Detect which cell encompasses the target text, then output its [x, y] center coordinate. 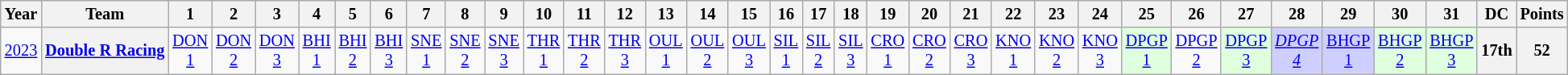
KNO1 [1013, 51]
DON1 [190, 51]
CRO1 [888, 51]
SNE1 [426, 51]
29 [1348, 14]
6 [388, 14]
DPGP1 [1147, 51]
OUL3 [749, 51]
28 [1297, 14]
26 [1197, 14]
BHI1 [317, 51]
DPGP3 [1246, 51]
OUL1 [666, 51]
SNE2 [465, 51]
DPGP4 [1297, 51]
THR1 [544, 51]
1 [190, 14]
11 [584, 14]
12 [625, 14]
KNO3 [1100, 51]
52 [1542, 51]
14 [708, 14]
20 [929, 14]
THR2 [584, 51]
16 [786, 14]
Team [105, 14]
SNE3 [504, 51]
DPGP2 [1197, 51]
OUL2 [708, 51]
BHI2 [353, 51]
8 [465, 14]
17 [818, 14]
BHGP3 [1451, 51]
30 [1400, 14]
SIL1 [786, 51]
DON3 [277, 51]
13 [666, 14]
27 [1246, 14]
2023 [21, 51]
17th [1496, 51]
21 [971, 14]
7 [426, 14]
10 [544, 14]
DC [1496, 14]
SIL2 [818, 51]
2 [234, 14]
BHGP2 [1400, 51]
24 [1100, 14]
BHGP1 [1348, 51]
CRO3 [971, 51]
Year [21, 14]
4 [317, 14]
KNO2 [1057, 51]
Double R Racing [105, 51]
5 [353, 14]
22 [1013, 14]
18 [850, 14]
DON2 [234, 51]
9 [504, 14]
31 [1451, 14]
15 [749, 14]
BHI3 [388, 51]
3 [277, 14]
19 [888, 14]
Points [1542, 14]
25 [1147, 14]
23 [1057, 14]
CRO2 [929, 51]
THR3 [625, 51]
SIL3 [850, 51]
